Return the (x, y) coordinate for the center point of the cell that contains the specified text.  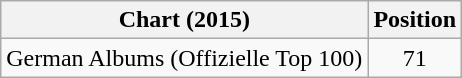
71 (415, 58)
Position (415, 20)
German Albums (Offizielle Top 100) (184, 58)
Chart (2015) (184, 20)
